Determine the (x, y) coordinate at the center of the cell enclosing the given text.  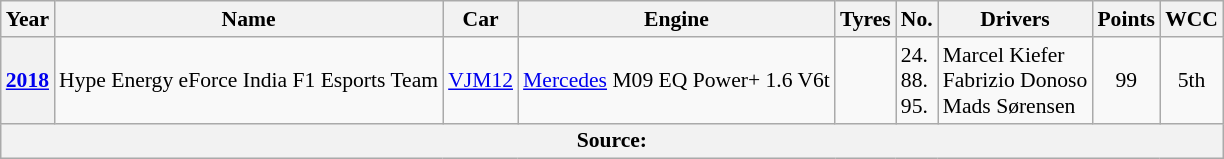
WCC (1192, 19)
Name (248, 19)
Hype Energy eForce India F1 Esports Team (248, 80)
2018 (28, 80)
Points (1126, 19)
Mercedes M09 EQ Power+ 1.6 V6t (676, 80)
Source: (612, 141)
99 (1126, 80)
Car (480, 19)
VJM12 (480, 80)
Marcel Kiefer Fabrizio Donoso Mads Sørensen (1016, 80)
24.88.95. (917, 80)
5th (1192, 80)
Engine (676, 19)
Year (28, 19)
Tyres (866, 19)
Drivers (1016, 19)
No. (917, 19)
